For the text-containing cell, return its midpoint in [X, Y] coordinate format. 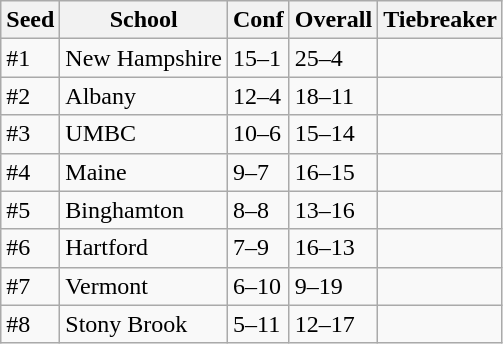
#3 [30, 134]
5–11 [259, 324]
School [144, 20]
UMBC [144, 134]
#2 [30, 96]
16–13 [333, 248]
Stony Brook [144, 324]
9–19 [333, 286]
#6 [30, 248]
8–8 [259, 210]
Overall [333, 20]
#5 [30, 210]
Maine [144, 172]
#7 [30, 286]
15–14 [333, 134]
Vermont [144, 286]
Binghamton [144, 210]
9–7 [259, 172]
18–11 [333, 96]
Albany [144, 96]
12–17 [333, 324]
Conf [259, 20]
6–10 [259, 286]
Hartford [144, 248]
15–1 [259, 58]
7–9 [259, 248]
25–4 [333, 58]
#4 [30, 172]
Seed [30, 20]
Tiebreaker [440, 20]
13–16 [333, 210]
#8 [30, 324]
New Hampshire [144, 58]
12–4 [259, 96]
#1 [30, 58]
16–15 [333, 172]
10–6 [259, 134]
